Extract the [X, Y] coordinate from the center of the cell holding the provided text.  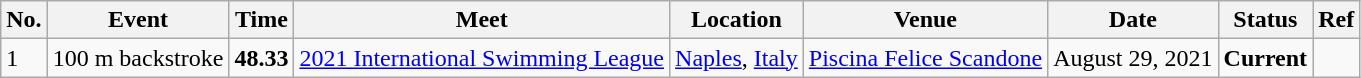
Meet [482, 20]
48.33 [262, 58]
August 29, 2021 [1133, 58]
Current [1266, 58]
Time [262, 20]
1 [24, 58]
Naples, Italy [737, 58]
Status [1266, 20]
No. [24, 20]
Event [138, 20]
100 m backstroke [138, 58]
2021 International Swimming League [482, 58]
Ref [1336, 20]
Venue [925, 20]
Piscina Felice Scandone [925, 58]
Location [737, 20]
Date [1133, 20]
